Detect which cell encompasses the target text, then output its [X, Y] center coordinate. 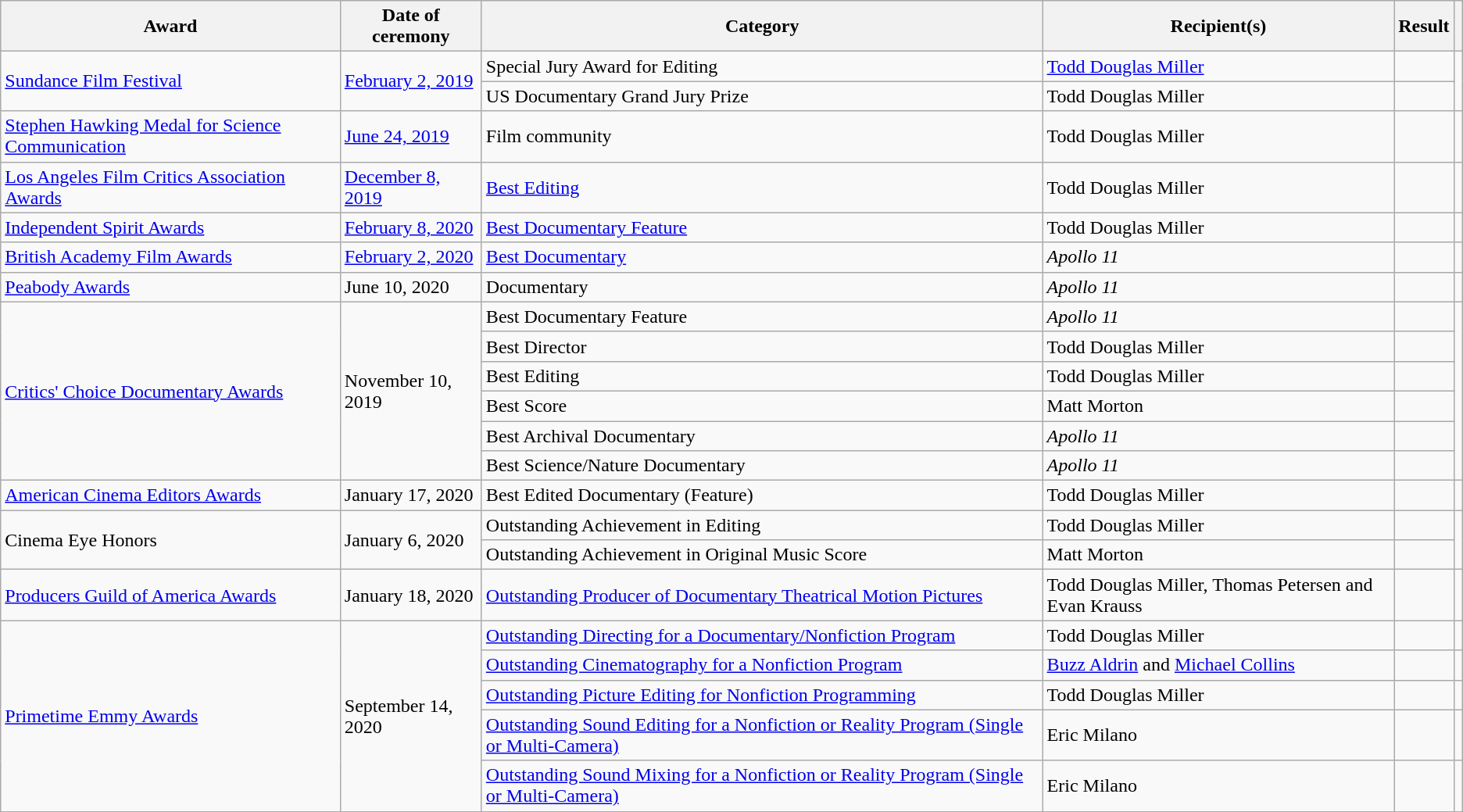
Outstanding Sound Mixing for a Nonfiction or Reality Program (Single or Multi-Camera) [762, 786]
September 14, 2020 [411, 716]
Buzz Aldrin and Michael Collins [1218, 665]
January 18, 2020 [411, 596]
Documentary [762, 287]
Los Angeles Film Critics Association Awards [170, 188]
Result [1424, 27]
Producers Guild of America Awards [170, 596]
Independent Spirit Awards [170, 227]
Award [170, 27]
Todd Douglas Miller, Thomas Petersen and Evan Krauss [1218, 596]
June 24, 2019 [411, 136]
Best Edited Documentary (Feature) [762, 495]
Outstanding Achievement in Original Music Score [762, 555]
Outstanding Picture Editing for Nonfiction Programming [762, 695]
Stephen Hawking Medal for Science Communication [170, 136]
Peabody Awards [170, 287]
January 17, 2020 [411, 495]
Primetime Emmy Awards [170, 716]
Best Science/Nature Documentary [762, 466]
February 8, 2020 [411, 227]
Best Score [762, 406]
American Cinema Editors Awards [170, 495]
February 2, 2020 [411, 257]
Critics' Choice Documentary Awards [170, 391]
Best Director [762, 346]
Category [762, 27]
June 10, 2020 [411, 287]
Outstanding Sound Editing for a Nonfiction or Reality Program (Single or Multi-Camera) [762, 735]
Outstanding Directing for a Documentary/Nonfiction Program [762, 635]
Recipient(s) [1218, 27]
Best Documentary [762, 257]
November 10, 2019 [411, 391]
Best Archival Documentary [762, 435]
Special Jury Award for Editing [762, 66]
Sundance Film Festival [170, 81]
February 2, 2019 [411, 81]
Outstanding Achievement in Editing [762, 525]
Cinema Eye Honors [170, 540]
US Documentary Grand Jury Prize [762, 96]
Date of ceremony [411, 27]
Outstanding Cinematography for a Nonfiction Program [762, 665]
January 6, 2020 [411, 540]
Outstanding Producer of Documentary Theatrical Motion Pictures [762, 596]
British Academy Film Awards [170, 257]
December 8, 2019 [411, 188]
Film community [762, 136]
